Return [x, y] of the center of cell containing provided text 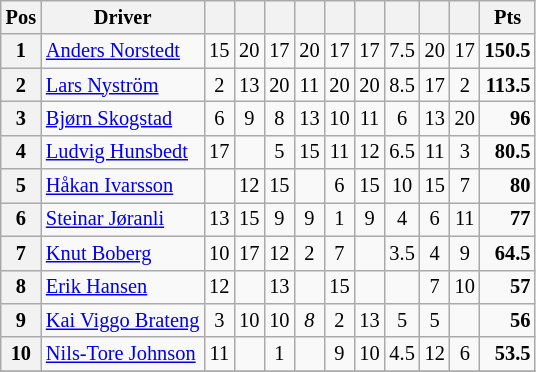
3.5 [402, 253]
Anders Norstedt [122, 51]
96 [508, 118]
Erik Hansen [122, 287]
8.5 [402, 85]
Lars Nyström [122, 85]
80 [508, 186]
Bjørn Skogstad [122, 118]
Steinar Jøranli [122, 219]
77 [508, 219]
Nils-Tore Johnson [122, 354]
53.5 [508, 354]
7.5 [402, 51]
64.5 [508, 253]
Ludvig Hunsbedt [122, 152]
57 [508, 287]
150.5 [508, 51]
4.5 [402, 354]
6.5 [402, 152]
Knut Boberg [122, 253]
56 [508, 320]
Pos [21, 17]
Kai Viggo Brateng [122, 320]
113.5 [508, 85]
80.5 [508, 152]
Pts [508, 17]
Driver [122, 17]
Håkan Ivarsson [122, 186]
